Capture the cell that displays the provided text and extract its (X, Y) central coordinate. 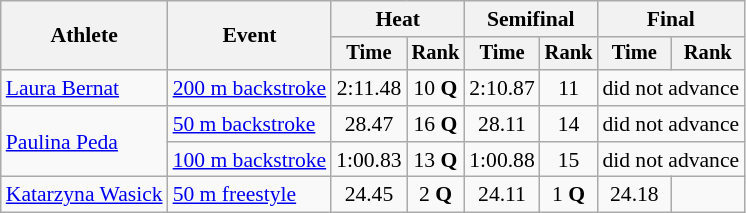
24.18 (634, 195)
2:10.87 (502, 88)
Semifinal (530, 19)
28.47 (368, 124)
11 (569, 88)
1 Q (569, 195)
28.11 (502, 124)
1:00.88 (502, 160)
200 m backstroke (250, 88)
Final (670, 19)
Heat (398, 19)
50 m backstroke (250, 124)
Katarzyna Wasick (84, 195)
Laura Bernat (84, 88)
Paulina Peda (84, 142)
2:11.48 (368, 88)
Athlete (84, 36)
Event (250, 36)
15 (569, 160)
100 m backstroke (250, 160)
1:00.83 (368, 160)
16 Q (436, 124)
13 Q (436, 160)
14 (569, 124)
2 Q (436, 195)
10 Q (436, 88)
24.45 (368, 195)
50 m freestyle (250, 195)
24.11 (502, 195)
